Output the (X, Y) coordinate of the center of the cell containing the given text.  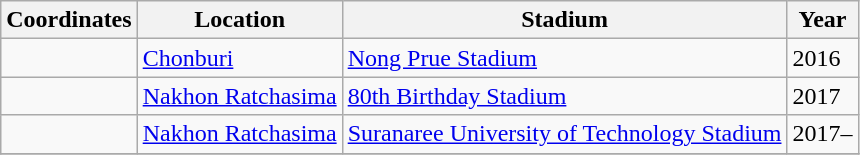
80th Birthday Stadium (564, 96)
Year (822, 20)
2016 (822, 58)
Suranaree University of Technology Stadium (564, 134)
2017– (822, 134)
Location (240, 20)
Chonburi (240, 58)
Nong Prue Stadium (564, 58)
2017 (822, 96)
Stadium (564, 20)
Coordinates (69, 20)
